Scan for the cell matching the given text and deliver its (X, Y) coordinate at center. 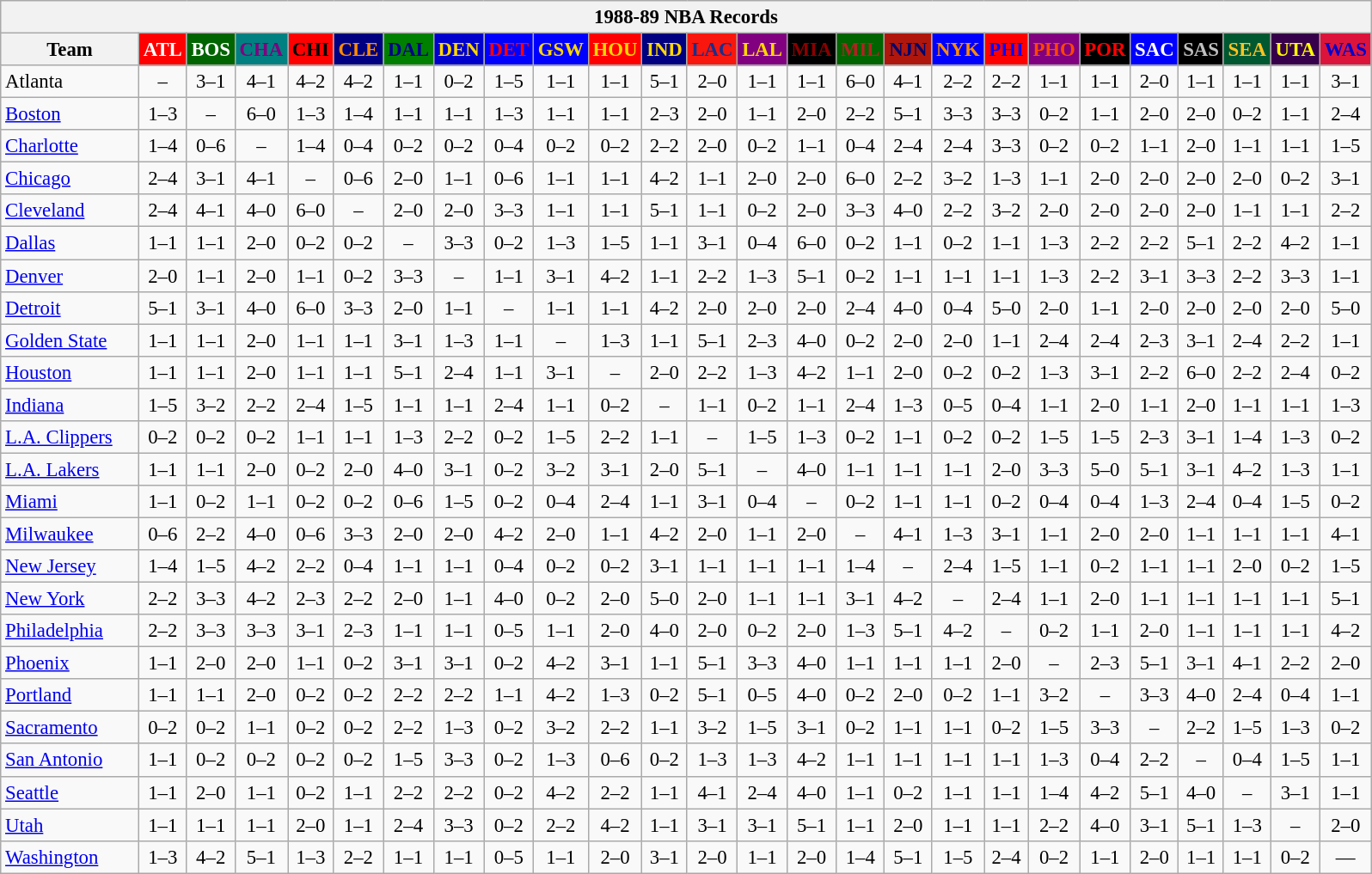
Atlanta (70, 82)
HOU (616, 50)
Phoenix (70, 663)
MIA (812, 50)
Houston (70, 372)
SEA (1246, 50)
New York (70, 599)
LAL (762, 50)
Sacramento (70, 728)
Cleveland (70, 211)
DET (509, 50)
DAL (409, 50)
DEN (459, 50)
SAC (1155, 50)
CHA (261, 50)
PHO (1054, 50)
1988-89 NBA Records (686, 17)
POR (1106, 50)
Charlotte (70, 146)
Dallas (70, 243)
Chicago (70, 179)
Milwaukee (70, 534)
San Antonio (70, 761)
BOS (211, 50)
— (1345, 857)
L.A. Lakers (70, 469)
ATL (162, 50)
NJN (908, 50)
Indiana (70, 405)
Washington (70, 857)
CLE (358, 50)
LAC (712, 50)
L.A. Clippers (70, 437)
Portland (70, 695)
GSW (560, 50)
Detroit (70, 308)
Seattle (70, 792)
New Jersey (70, 566)
Team (70, 50)
MIL (861, 50)
UTA (1295, 50)
NYK (958, 50)
Boston (70, 114)
Philadelphia (70, 631)
Utah (70, 825)
IND (665, 50)
CHI (310, 50)
PHI (1006, 50)
Golden State (70, 340)
WAS (1345, 50)
Denver (70, 276)
Miami (70, 502)
SAS (1201, 50)
